Output the [X, Y] coordinate of the center of the cell containing the given text.  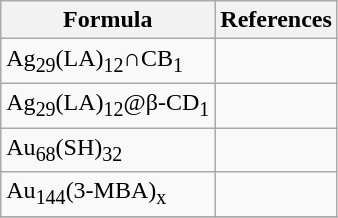
Ag29(LA)12∩CB1 [108, 61]
Ag29(LA)12@β-CD1 [108, 105]
Au68(SH)32 [108, 150]
Au144(3-MBA)x [108, 194]
Formula [108, 20]
References [276, 20]
